Extract the [X, Y] coordinate from the center of the cell holding the provided text.  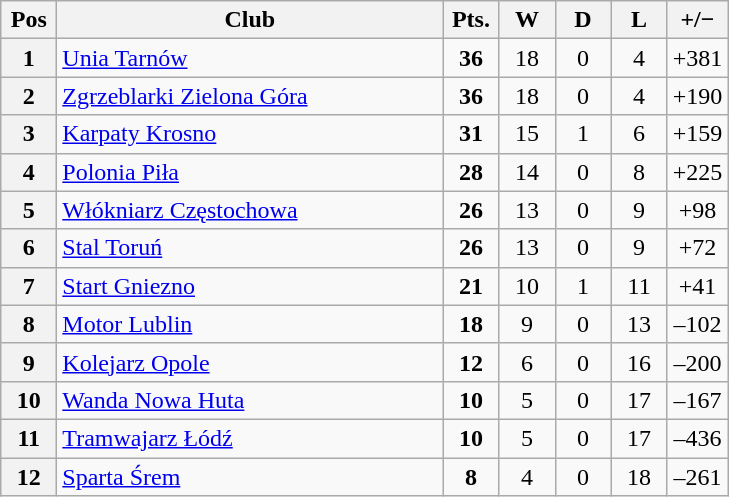
Club [250, 20]
Karpaty Krosno [250, 134]
Zgrzeblarki Zielona Góra [250, 96]
Unia Tarnów [250, 58]
L [639, 20]
+72 [698, 248]
D [583, 20]
16 [639, 362]
–436 [698, 438]
31 [471, 134]
+/− [698, 20]
2 [29, 96]
+225 [698, 172]
+41 [698, 286]
Tramwajarz Łódź [250, 438]
14 [527, 172]
–200 [698, 362]
+381 [698, 58]
Wanda Nowa Huta [250, 400]
Polonia Piła [250, 172]
+98 [698, 210]
7 [29, 286]
21 [471, 286]
Włókniarz Częstochowa [250, 210]
Kolejarz Opole [250, 362]
Motor Lublin [250, 324]
Stal Toruń [250, 248]
W [527, 20]
–102 [698, 324]
Start Gniezno [250, 286]
–167 [698, 400]
+159 [698, 134]
15 [527, 134]
3 [29, 134]
+190 [698, 96]
Pts. [471, 20]
Sparta Śrem [250, 477]
28 [471, 172]
Pos [29, 20]
–261 [698, 477]
